Return (X, Y) of the center of cell containing provided text 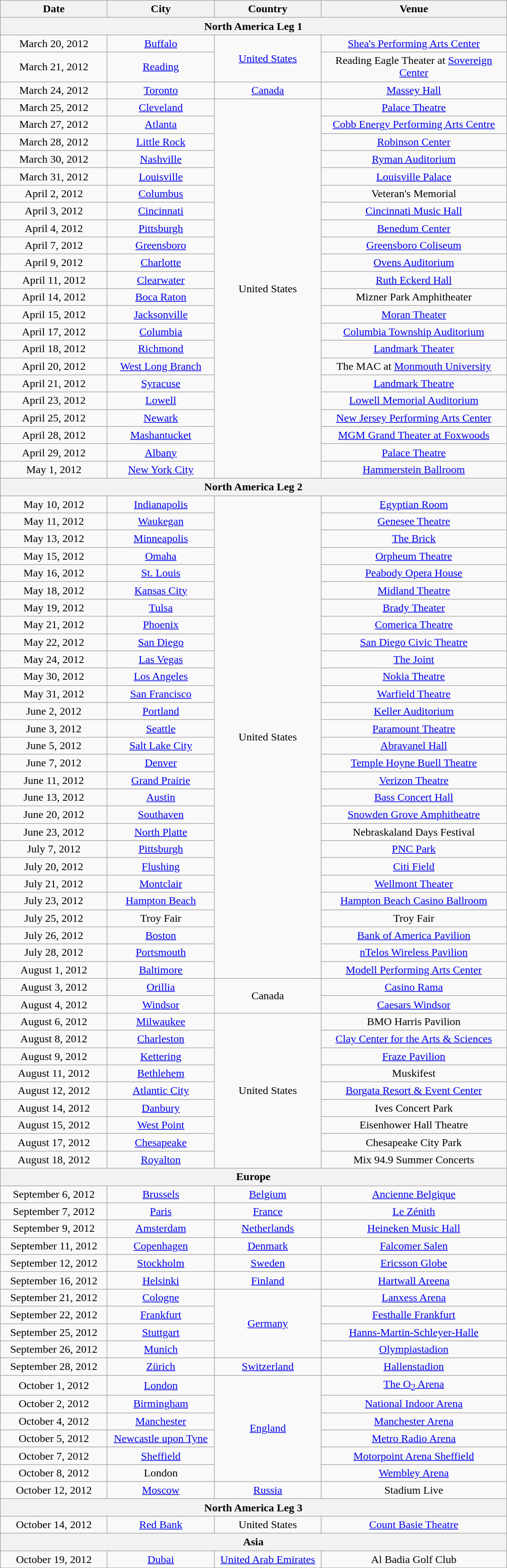
Bethlehem (161, 1074)
June 3, 2012 (54, 728)
France (268, 1211)
Cleveland (161, 107)
Zürich (161, 1367)
April 28, 2012 (54, 435)
Clearwater (161, 280)
June 5, 2012 (54, 745)
Cincinnati Music Hall (414, 211)
Las Vegas (161, 659)
Amsterdam (161, 1229)
Brady Theater (414, 608)
April 29, 2012 (54, 452)
Nebraskaland Days Festival (414, 832)
Stadium Live (414, 1490)
PNC Park (414, 849)
Cobb Energy Performing Arts Centre (414, 125)
September 11, 2012 (54, 1246)
July 26, 2012 (54, 935)
Flushing (161, 866)
Citi Field (414, 866)
Munich (161, 1350)
May 21, 2012 (54, 625)
Motorpoint Arena Sheffield (414, 1456)
Paris (161, 1211)
Albany (161, 452)
Snowden Grove Amphitheatre (414, 815)
Austin (161, 798)
April 14, 2012 (54, 297)
Europe (254, 1177)
May 13, 2012 (54, 539)
Wellmont Theater (414, 884)
Grand Prairie (161, 780)
Veteran's Memorial (414, 194)
Ericsson Globe (414, 1263)
September 12, 2012 (54, 1263)
San Francisco (161, 694)
Mizner Park Amphitheater (414, 297)
Omaha (161, 556)
Sheffield (161, 1456)
Moran Theater (414, 315)
Hartwall Areena (414, 1280)
Ryman Auditorium (414, 159)
April 9, 2012 (54, 263)
Falcomer Salen (414, 1246)
Midland Theatre (414, 590)
Columbus (161, 194)
July 23, 2012 (54, 901)
October 12, 2012 (54, 1490)
October 19, 2012 (54, 1559)
October 5, 2012 (54, 1438)
July 7, 2012 (54, 849)
Country (268, 9)
March 27, 2012 (54, 125)
United Arab Emirates (268, 1559)
August 1, 2012 (54, 970)
September 22, 2012 (54, 1315)
May 24, 2012 (54, 659)
San Diego (161, 642)
Copenhagen (161, 1246)
May 22, 2012 (54, 642)
Stuttgart (161, 1332)
City (161, 9)
March 20, 2012 (54, 44)
North Platte (161, 832)
Hammerstein Ballroom (414, 469)
August 18, 2012 (54, 1160)
Portland (161, 711)
Fraze Pavilion (414, 1056)
March 30, 2012 (54, 159)
Charleston (161, 1039)
Finland (268, 1280)
Clay Center for the Arts & Sciences (414, 1039)
The Joint (414, 659)
May 10, 2012 (54, 504)
Buffalo (161, 44)
Seattle (161, 728)
The O2 Arena (414, 1385)
Los Angeles (161, 677)
Jacksonville (161, 315)
October 8, 2012 (54, 1473)
Birmingham (161, 1404)
Cincinnati (161, 211)
August 6, 2012 (54, 1021)
Sweden (268, 1263)
July 21, 2012 (54, 884)
Ovens Auditorium (414, 263)
Montclair (161, 884)
September 26, 2012 (54, 1350)
San Diego Civic Theatre (414, 642)
Newcastle upon Tyne (161, 1438)
The MAC at Monmouth University (414, 366)
Manchester Arena (414, 1421)
August 15, 2012 (54, 1125)
October 4, 2012 (54, 1421)
June 2, 2012 (54, 711)
March 25, 2012 (54, 107)
St. Louis (161, 573)
Benedum Center (414, 228)
April 3, 2012 (54, 211)
Ives Concert Park (414, 1108)
MGM Grand Theater at Foxwoods (414, 435)
Hanns-Martin-Schleyer-Halle (414, 1332)
Abravanel Hall (414, 745)
West Long Branch (161, 366)
August 9, 2012 (54, 1056)
Boston (161, 935)
Atlantic City (161, 1091)
April 21, 2012 (54, 383)
Syracuse (161, 383)
Genesee Theatre (414, 522)
Frankfurt (161, 1315)
March 28, 2012 (54, 142)
May 31, 2012 (54, 694)
April 20, 2012 (54, 366)
Columbia Township Auditorium (414, 332)
Minneapolis (161, 539)
Richmond (161, 349)
May 18, 2012 (54, 590)
Bass Concert Hall (414, 798)
Stockholm (161, 1263)
North America Leg 3 (254, 1507)
Nashville (161, 159)
Kansas City (161, 590)
March 31, 2012 (54, 176)
September 16, 2012 (54, 1280)
Mix 94.9 Summer Concerts (414, 1160)
Lanxess Arena (414, 1297)
Baltimore (161, 970)
April 4, 2012 (54, 228)
May 19, 2012 (54, 608)
June 11, 2012 (54, 780)
April 18, 2012 (54, 349)
Newark (161, 418)
Keller Auditorium (414, 711)
Indianapolis (161, 504)
August 11, 2012 (54, 1074)
Cologne (161, 1297)
September 28, 2012 (54, 1367)
Orpheum Theatre (414, 556)
Ruth Eckerd Hall (414, 280)
April 7, 2012 (54, 246)
Toronto (161, 90)
West Point (161, 1125)
Massey Hall (414, 90)
Reading (161, 67)
Borgata Resort & Event Center (414, 1091)
Temple Hoyne Buell Theatre (414, 763)
Moscow (161, 1490)
Warfield Theatre (414, 694)
Atlanta (161, 125)
October 14, 2012 (54, 1524)
Orillia (161, 987)
Landmark Theater (414, 349)
October 2, 2012 (54, 1404)
Wembley Arena (414, 1473)
July 28, 2012 (54, 953)
Caesars Windsor (414, 1004)
June 23, 2012 (54, 832)
May 11, 2012 (54, 522)
Venue (414, 9)
Date (54, 9)
Louisville (161, 176)
Little Rock (161, 142)
April 23, 2012 (54, 401)
Hampton Beach Casino Ballroom (414, 901)
Count Basie Theatre (414, 1524)
April 17, 2012 (54, 332)
Phoenix (161, 625)
Windsor (161, 1004)
September 9, 2012 (54, 1229)
Red Bank (161, 1524)
New Jersey Performing Arts Center (414, 418)
October 7, 2012 (54, 1456)
Comerica Theatre (414, 625)
April 2, 2012 (54, 194)
Russia (268, 1490)
Chesapeake City Park (414, 1142)
Waukegan (161, 522)
Salt Lake City (161, 745)
Denver (161, 763)
Reading Eagle Theater at Sovereign Center (414, 67)
July 20, 2012 (54, 866)
September 6, 2012 (54, 1194)
August 8, 2012 (54, 1039)
Landmark Theatre (414, 383)
Columbia (161, 332)
Modell Performing Arts Center (414, 970)
Brussels (161, 1194)
Mashantucket (161, 435)
Le Zénith (414, 1211)
Asia (254, 1542)
September 21, 2012 (54, 1297)
May 16, 2012 (54, 573)
Shea's Performing Arts Center (414, 44)
Egyptian Room (414, 504)
Lowell Memorial Auditorium (414, 401)
Casino Rama (414, 987)
Hampton Beach (161, 901)
BMO Harris Pavilion (414, 1021)
National Indoor Arena (414, 1404)
Hallenstadion (414, 1367)
Metro Radio Arena (414, 1438)
June 7, 2012 (54, 763)
April 15, 2012 (54, 315)
New York City (161, 469)
Boca Raton (161, 297)
September 7, 2012 (54, 1211)
Manchester (161, 1421)
July 25, 2012 (54, 918)
Danbury (161, 1108)
Helsinki (161, 1280)
August 3, 2012 (54, 987)
Verizon Theatre (414, 780)
Lowell (161, 401)
Heineken Music Hall (414, 1229)
Nokia Theatre (414, 677)
May 30, 2012 (54, 677)
May 1, 2012 (54, 469)
Switzerland (268, 1367)
June 13, 2012 (54, 798)
August 17, 2012 (54, 1142)
Chesapeake (161, 1142)
October 1, 2012 (54, 1385)
August 12, 2012 (54, 1091)
Peabody Opera House (414, 573)
Bank of America Pavilion (414, 935)
Paramount Theatre (414, 728)
Portsmouth (161, 953)
Greensboro (161, 246)
Tulsa (161, 608)
North America Leg 2 (254, 487)
The Brick (414, 539)
Belgium (268, 1194)
June 20, 2012 (54, 815)
Robinson Center (414, 142)
Eisenhower Hall Theatre (414, 1125)
May 15, 2012 (54, 556)
Dubai (161, 1559)
Charlotte (161, 263)
Muskifest (414, 1074)
Denmark (268, 1246)
March 24, 2012 (54, 90)
England (268, 1428)
April 25, 2012 (54, 418)
March 21, 2012 (54, 67)
North America Leg 1 (254, 26)
Milwaukee (161, 1021)
August 4, 2012 (54, 1004)
Southaven (161, 815)
Olympiastadion (414, 1350)
nTelos Wireless Pavilion (414, 953)
April 11, 2012 (54, 280)
August 14, 2012 (54, 1108)
Netherlands (268, 1229)
Louisville Palace (414, 176)
Kettering (161, 1056)
Festhalle Frankfurt (414, 1315)
September 25, 2012 (54, 1332)
Germany (268, 1323)
Royalton (161, 1160)
Greensboro Coliseum (414, 246)
Al Badia Golf Club (414, 1559)
Ancienne Belgique (414, 1194)
